Detect which cell encompasses the target text, then output its [X, Y] center coordinate. 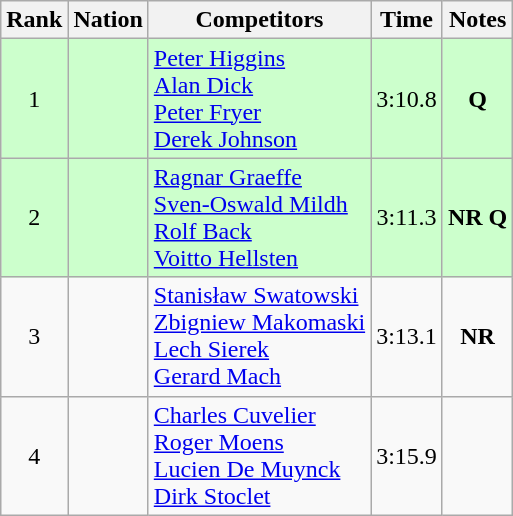
Nation [108, 20]
Q [477, 98]
Notes [477, 20]
NR [477, 336]
Peter HigginsAlan DickPeter FryerDerek Johnson [259, 98]
3:15.9 [407, 456]
NR Q [477, 218]
3:10.8 [407, 98]
Time [407, 20]
4 [34, 456]
3 [34, 336]
2 [34, 218]
3:11.3 [407, 218]
3:13.1 [407, 336]
Charles CuvelierRoger MoensLucien De MuynckDirk Stoclet [259, 456]
Competitors [259, 20]
Ragnar GraeffeSven-Oswald MildhRolf BackVoitto Hellsten [259, 218]
Stanisław SwatowskiZbigniew MakomaskiLech SierekGerard Mach [259, 336]
Rank [34, 20]
1 [34, 98]
